Find where the given text appears and provide that cell's center as (X, Y) coordinate. 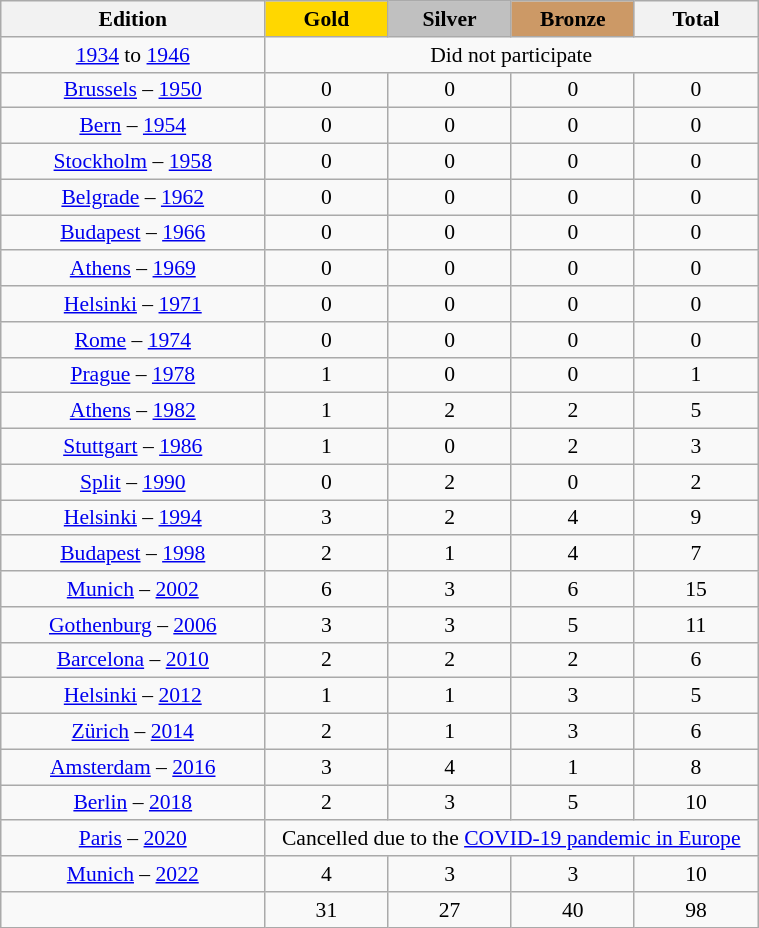
9 (696, 518)
Gothenburg – 2006 (133, 625)
Gold (326, 19)
Budapest – 1966 (133, 233)
7 (696, 554)
Bern – 1954 (133, 126)
Athens – 1982 (133, 411)
Belgrade – 1962 (133, 197)
98 (696, 910)
Helsinki – 1994 (133, 518)
Prague – 1978 (133, 375)
Rome – 1974 (133, 340)
Cancelled due to the COVID-19 pandemic in Europe (512, 839)
11 (696, 625)
Zürich – 2014 (133, 732)
Edition (133, 19)
Bronze (572, 19)
Athens – 1969 (133, 269)
Brussels – 1950 (133, 90)
Silver (450, 19)
Budapest – 1998 (133, 554)
Munich – 2002 (133, 589)
15 (696, 589)
31 (326, 910)
8 (696, 767)
1934 to 1946 (133, 55)
Did not participate (512, 55)
Stuttgart – 1986 (133, 447)
Munich – 2022 (133, 874)
40 (572, 910)
Split – 1990 (133, 482)
Berlin – 2018 (133, 803)
Paris – 2020 (133, 839)
Barcelona – 2010 (133, 660)
Stockholm – 1958 (133, 162)
Helsinki – 1971 (133, 304)
Amsterdam – 2016 (133, 767)
27 (450, 910)
Helsinki – 2012 (133, 696)
Total (696, 19)
